Locate the cell with the specified text and output its [x, y] center coordinate. 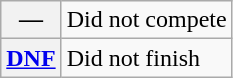
Did not finish [146, 58]
DNF [31, 58]
— [31, 20]
Did not compete [146, 20]
